Scan for the cell matching the given text and deliver its [X, Y] coordinate at center. 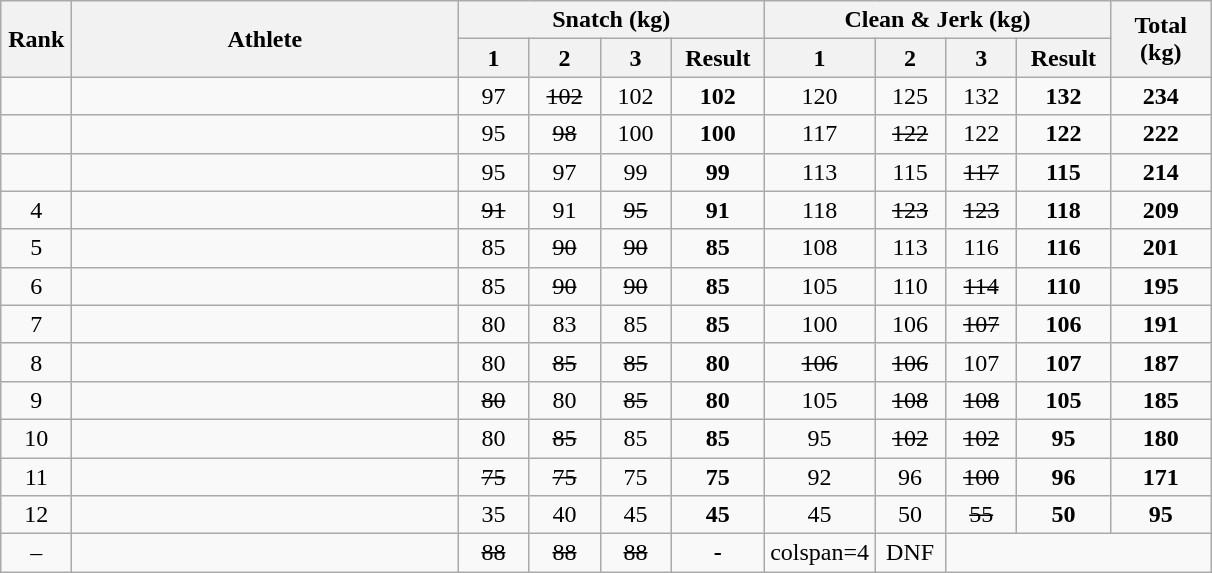
8 [36, 362]
125 [910, 96]
187 [1160, 362]
171 [1160, 477]
40 [564, 515]
11 [36, 477]
191 [1160, 324]
6 [36, 286]
201 [1160, 248]
180 [1160, 438]
Rank [36, 39]
Total (kg) [1160, 39]
185 [1160, 400]
195 [1160, 286]
Clean & Jerk (kg) [938, 20]
120 [820, 96]
DNF [910, 553]
98 [564, 134]
Athlete [265, 39]
7 [36, 324]
10 [36, 438]
4 [36, 210]
114 [982, 286]
– [36, 553]
209 [1160, 210]
12 [36, 515]
Snatch (kg) [612, 20]
5 [36, 248]
234 [1160, 96]
214 [1160, 172]
55 [982, 515]
83 [564, 324]
35 [494, 515]
92 [820, 477]
222 [1160, 134]
9 [36, 400]
colspan=4 [820, 553]
- [718, 553]
